Output the [x, y] coordinate of the center of the cell containing the given text.  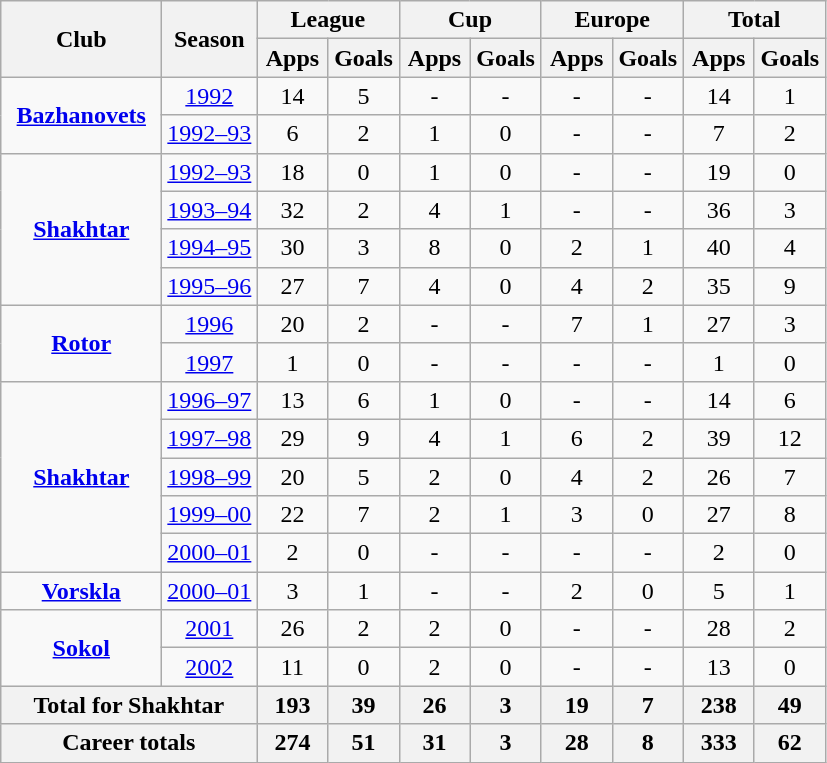
2002 [210, 667]
18 [292, 172]
333 [718, 743]
1992 [210, 96]
1996–97 [210, 400]
Vorskla [82, 591]
40 [718, 248]
Total for Shakhtar [129, 705]
Europe [612, 20]
1997–98 [210, 438]
35 [718, 286]
League [328, 20]
238 [718, 705]
2001 [210, 629]
22 [292, 515]
274 [292, 743]
62 [790, 743]
Career totals [129, 743]
49 [790, 705]
1993–94 [210, 210]
Season [210, 39]
Cup [470, 20]
1994–95 [210, 248]
1995–96 [210, 286]
Bazhanovets [82, 115]
11 [292, 667]
1998–99 [210, 477]
31 [434, 743]
Club [82, 39]
30 [292, 248]
1997 [210, 362]
1999–00 [210, 515]
Sokol [82, 648]
Total [754, 20]
193 [292, 705]
29 [292, 438]
32 [292, 210]
Rotor [82, 343]
12 [790, 438]
51 [364, 743]
1996 [210, 324]
36 [718, 210]
